Search for the cell housing the specified text and yield its (X, Y) center coordinate. 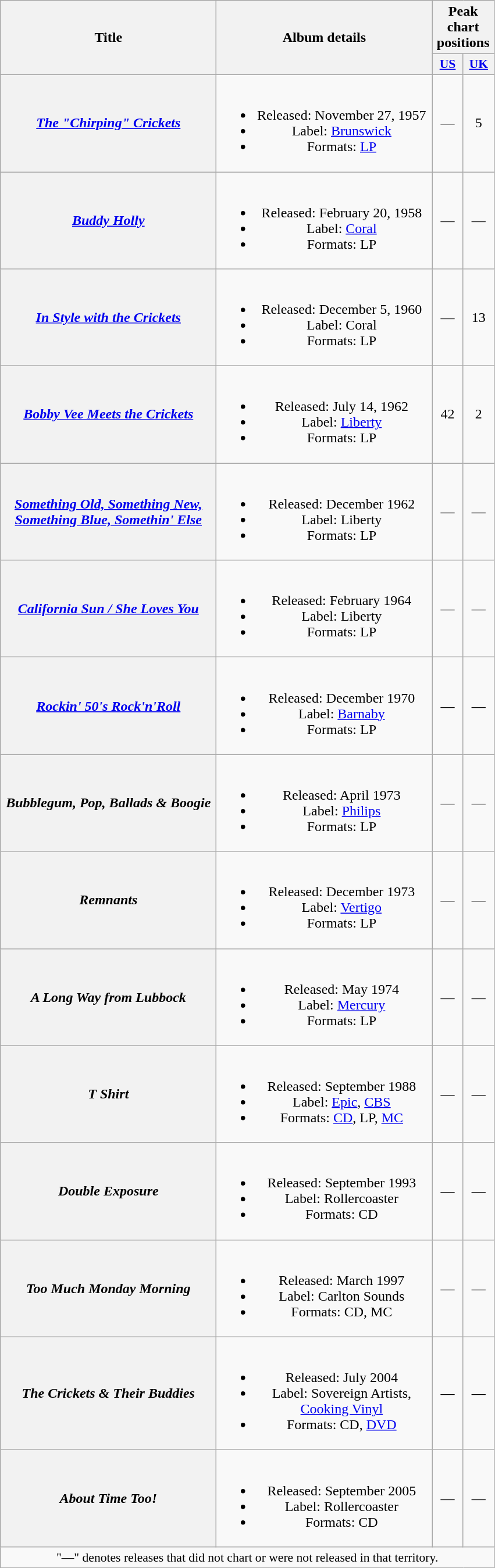
California Sun / She Loves You (108, 609)
Released: September 2005Label: RollercoasterFormats: CD (325, 1498)
Released: July 2004Label: Sovereign Artists, Cooking VinylFormats: CD, DVD (325, 1393)
13 (478, 317)
The "Chirping" Crickets (108, 123)
T Shirt (108, 1094)
Released: February 20, 1958Label: CoralFormats: LP (325, 221)
"—" denotes releases that did not chart or were not released in that territory. (248, 1557)
US (448, 65)
Bobby Vee Meets the Crickets (108, 415)
Remnants (108, 900)
Peak chart positions (463, 27)
Released: March 1997Label: Carlton SoundsFormats: CD, MC (325, 1288)
2 (478, 415)
About Time Too! (108, 1498)
Title (108, 38)
42 (448, 415)
Rockin' 50's Rock'n'Roll (108, 706)
Released: November 27, 1957Label: BrunswickFormats: LP (325, 123)
Released: February 1964Label: LibertyFormats: LP (325, 609)
Buddy Holly (108, 221)
UK (478, 65)
Double Exposure (108, 1191)
Released: December 1970Label: BarnabyFormats: LP (325, 706)
Album details (325, 38)
Released: December 5, 1960Label: CoralFormats: LP (325, 317)
Released: December 1962Label: LibertyFormats: LP (325, 511)
Too Much Monday Morning (108, 1288)
Released: September 1988Label: Epic, CBSFormats: CD, LP, MC (325, 1094)
Released: May 1974Label: MercuryFormats: LP (325, 997)
Bubblegum, Pop, Ballads & Boogie (108, 803)
5 (478, 123)
The Crickets & Their Buddies (108, 1393)
Released: December 1973Label: VertigoFormats: LP (325, 900)
A Long Way from Lubbock (108, 997)
Something Old, Something New, Something Blue, Somethin' Else (108, 511)
Released: April 1973Label: PhilipsFormats: LP (325, 803)
Released: September 1993Label: RollercoasterFormats: CD (325, 1191)
In Style with the Crickets (108, 317)
Released: July 14, 1962Label: LibertyFormats: LP (325, 415)
